Search for the cell housing the specified text and yield its (X, Y) center coordinate. 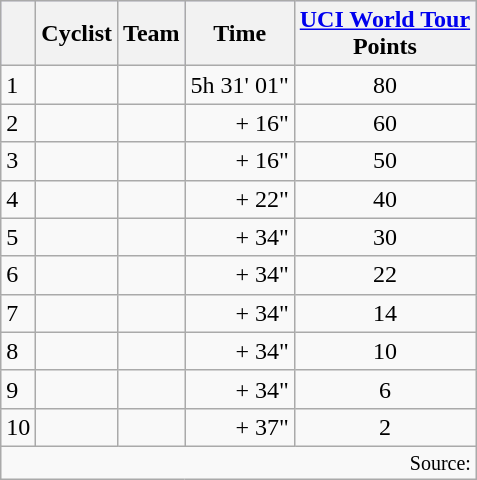
Cyclist (77, 34)
Team (152, 34)
80 (384, 85)
+ 37" (240, 427)
3 (18, 161)
30 (384, 237)
40 (384, 199)
60 (384, 123)
5h 31' 01" (240, 85)
1 (18, 85)
Source: (238, 462)
8 (18, 351)
14 (384, 313)
7 (18, 313)
Time (240, 34)
9 (18, 389)
5 (18, 237)
4 (18, 199)
22 (384, 275)
+ 22" (240, 199)
UCI World TourPoints (384, 34)
50 (384, 161)
